Determine the (x, y) coordinate at the center of the cell enclosing the given text.  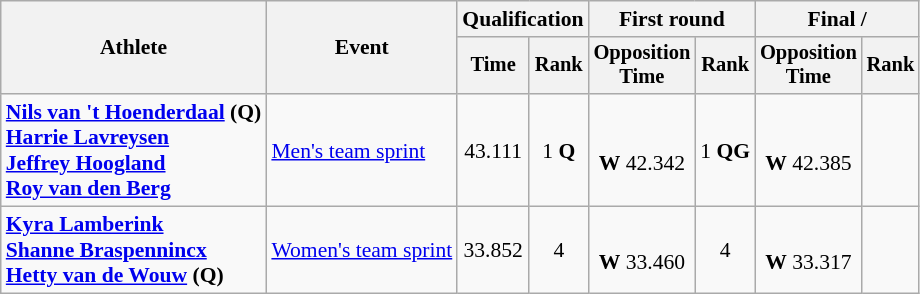
Time (493, 66)
33.852 (493, 250)
Event (362, 48)
Kyra LamberinkShanne BraspennincxHetty van de Wouw (Q) (134, 250)
1 QG (725, 150)
W 33.460 (642, 250)
First round (672, 19)
Nils van 't Hoenderdaal (Q)Harrie LavreysenJeffrey HooglandRoy van den Berg (134, 150)
Athlete (134, 48)
Women's team sprint (362, 250)
43.111 (493, 150)
W 42.385 (808, 150)
Qualification (522, 19)
Men's team sprint (362, 150)
1 Q (559, 150)
W 42.342 (642, 150)
Final / (837, 19)
W 33.317 (808, 250)
